Return (X, Y) of the center of cell containing provided text 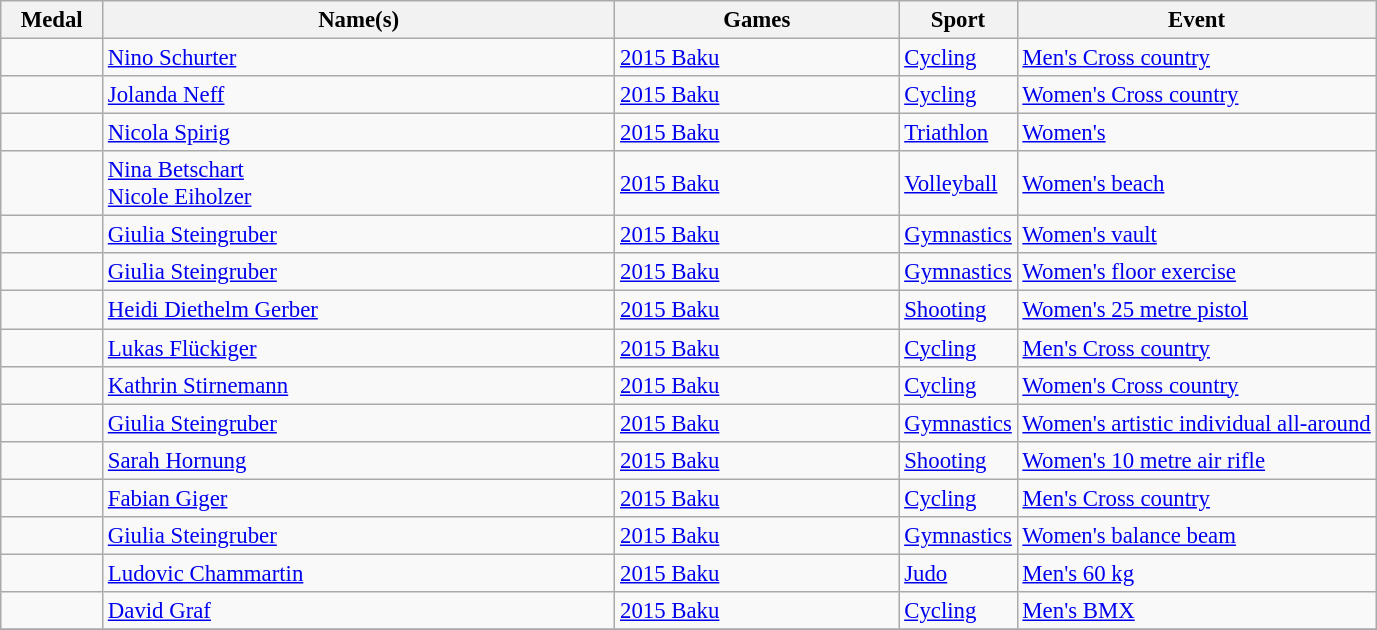
Judo (958, 573)
Event (1196, 20)
Women's vault (1196, 235)
Games (757, 20)
Kathrin Stirnemann (359, 385)
Triathlon (958, 133)
Jolanda Neff (359, 95)
Name(s) (359, 20)
David Graf (359, 611)
Medal (52, 20)
Men's 60 kg (1196, 573)
Men's BMX (1196, 611)
Nina BetschartNicole Eiholzer (359, 184)
Women's 10 metre air rifle (1196, 460)
Fabian Giger (359, 498)
Ludovic Chammartin (359, 573)
Sarah Hornung (359, 460)
Women's 25 metre pistol (1196, 310)
Volleyball (958, 184)
Women's balance beam (1196, 536)
Nino Schurter (359, 58)
Sport (958, 20)
Women's artistic individual all-around (1196, 423)
Women's (1196, 133)
Women's floor exercise (1196, 273)
Lukas Flückiger (359, 348)
Heidi Diethelm Gerber (359, 310)
Women's beach (1196, 184)
Nicola Spirig (359, 133)
